For the text-containing cell, return its midpoint in [X, Y] coordinate format. 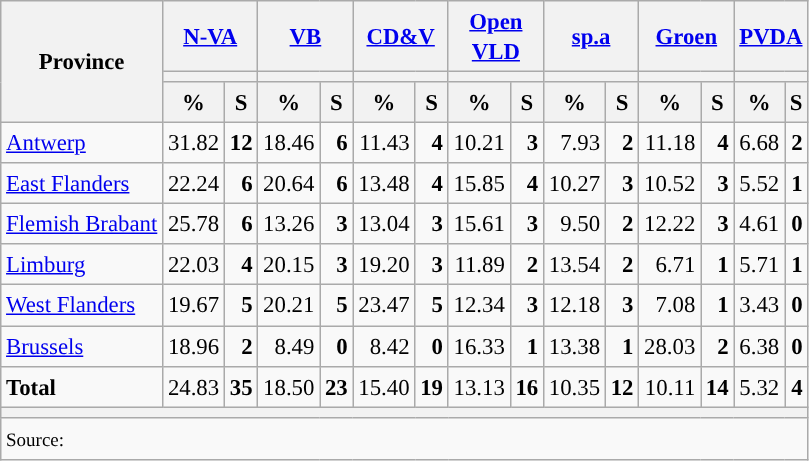
Brussels [82, 346]
19 [432, 386]
19.20 [384, 264]
Source: [404, 438]
11.18 [670, 144]
12.22 [670, 224]
13.38 [574, 346]
20.15 [289, 264]
West Flanders [82, 306]
23.47 [384, 306]
8.49 [289, 346]
15.40 [384, 386]
22.24 [194, 184]
6.68 [760, 144]
11.43 [384, 144]
7.08 [670, 306]
8.42 [384, 346]
9.50 [574, 224]
11.89 [479, 264]
Total [82, 386]
5.52 [760, 184]
Open VLD [496, 36]
4.61 [760, 224]
22.03 [194, 264]
16 [526, 386]
10.11 [670, 386]
16.33 [479, 346]
East Flanders [82, 184]
25.78 [194, 224]
18.50 [289, 386]
13.48 [384, 184]
10.35 [574, 386]
3.43 [760, 306]
35 [240, 386]
Groen [686, 36]
19.67 [194, 306]
N-VA [210, 36]
18.96 [194, 346]
13.26 [289, 224]
6.38 [760, 346]
12.34 [479, 306]
5.71 [760, 264]
5.32 [760, 386]
7.93 [574, 144]
10.21 [479, 144]
20.21 [289, 306]
15.61 [479, 224]
10.52 [670, 184]
13.04 [384, 224]
12.18 [574, 306]
13.54 [574, 264]
Antwerp [82, 144]
20.64 [289, 184]
6.71 [670, 264]
PVDA [771, 36]
28.03 [670, 346]
10.27 [574, 184]
Flemish Brabant [82, 224]
14 [718, 386]
18.46 [289, 144]
sp.a [590, 36]
CD&V [400, 36]
Limburg [82, 264]
15.85 [479, 184]
31.82 [194, 144]
24.83 [194, 386]
Province [82, 62]
VB [306, 36]
23 [336, 386]
13.13 [479, 386]
